Locate the cell with the specified text and output its [x, y] center coordinate. 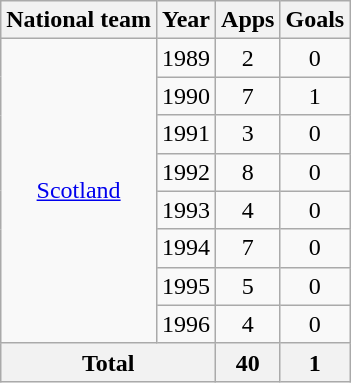
40 [248, 362]
1991 [186, 134]
1992 [186, 172]
1996 [186, 324]
1990 [186, 96]
2 [248, 58]
1989 [186, 58]
1994 [186, 248]
1993 [186, 210]
Goals [315, 20]
5 [248, 286]
Year [186, 20]
Total [108, 362]
Apps [248, 20]
3 [248, 134]
1995 [186, 286]
Scotland [79, 191]
National team [79, 20]
8 [248, 172]
